Return the (x, y) coordinate for the center point of the cell that contains the specified text.  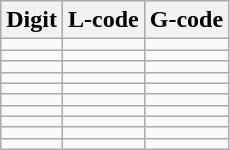
L-code (103, 20)
Digit (32, 20)
G-code (186, 20)
